Pinpoint the cell where the given text exists, returning its [x, y] midpoint coordinate. 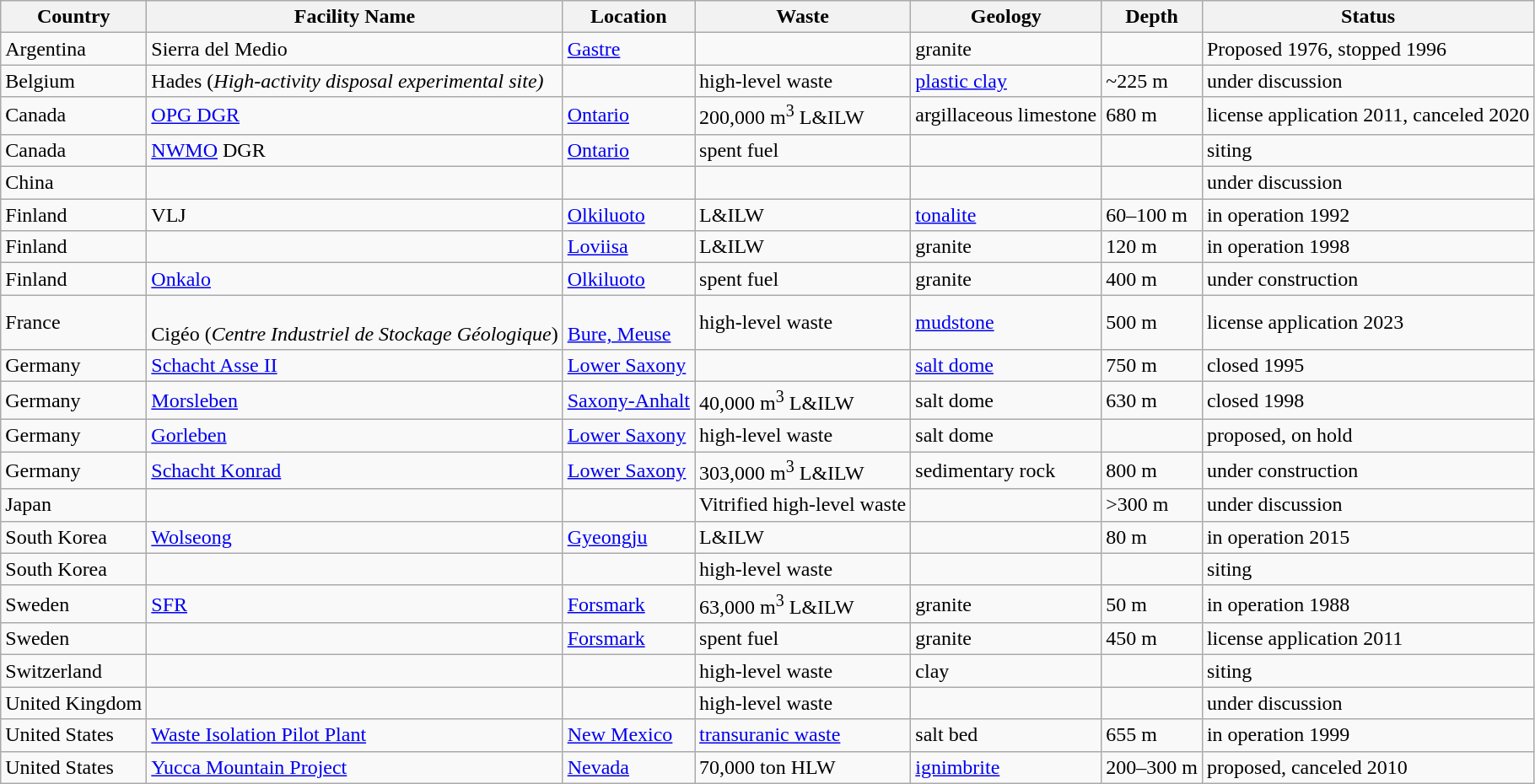
40,000 m3 L&ILW [803, 401]
Schacht Konrad [354, 470]
450 m [1152, 639]
New Mexico [628, 735]
70,000 ton HLW [803, 767]
sedimentary rock [1006, 470]
Gyeongju [628, 537]
>300 m [1152, 505]
Vitrified high-level waste [803, 505]
Gastre [628, 49]
SFR [354, 604]
salt bed [1006, 735]
argillaceous limestone [1006, 116]
60–100 m [1152, 215]
Hades (High-activity disposal experimental site) [354, 81]
80 m [1152, 537]
France [74, 322]
closed 1998 [1368, 401]
Morsleben [354, 401]
United Kingdom [74, 703]
Schacht Asse II [354, 366]
Cigéo (Centre Industriel de Stockage Géologique) [354, 322]
Japan [74, 505]
Nevada [628, 767]
50 m [1152, 604]
Location [628, 17]
800 m [1152, 470]
Saxony-Anhalt [628, 401]
Waste Isolation Pilot Plant [354, 735]
Onkalo [354, 279]
OPG DGR [354, 116]
Depth [1152, 17]
license application 2011 [1368, 639]
Sierra del Medio [354, 49]
630 m [1152, 401]
Bure, Meuse [628, 322]
in operation 1988 [1368, 604]
655 m [1152, 735]
200–300 m [1152, 767]
ignimbrite [1006, 767]
in operation 1998 [1368, 247]
mudstone [1006, 322]
63,000 m3 L&ILW [803, 604]
VLJ [354, 215]
Country [74, 17]
license application 2011, canceled 2020 [1368, 116]
tonalite [1006, 215]
in operation 1992 [1368, 215]
Geology [1006, 17]
plastic clay [1006, 81]
750 m [1152, 366]
Switzerland [74, 671]
Status [1368, 17]
in operation 2015 [1368, 537]
680 m [1152, 116]
NWMO DGR [354, 150]
120 m [1152, 247]
proposed, canceled 2010 [1368, 767]
China [74, 183]
Proposed 1976, stopped 1996 [1368, 49]
500 m [1152, 322]
~225 m [1152, 81]
Belgium [74, 81]
Waste [803, 17]
proposed, on hold [1368, 435]
303,000 m3 L&ILW [803, 470]
closed 1995 [1368, 366]
Wolseong [354, 537]
clay [1006, 671]
in operation 1999 [1368, 735]
400 m [1152, 279]
Argentina [74, 49]
Loviisa [628, 247]
Facility Name [354, 17]
transuranic waste [803, 735]
200,000 m3 L&ILW [803, 116]
license application 2023 [1368, 322]
Yucca Mountain Project [354, 767]
Gorleben [354, 435]
